Identify which cell holds the provided text, then report its [x, y] central coordinate. 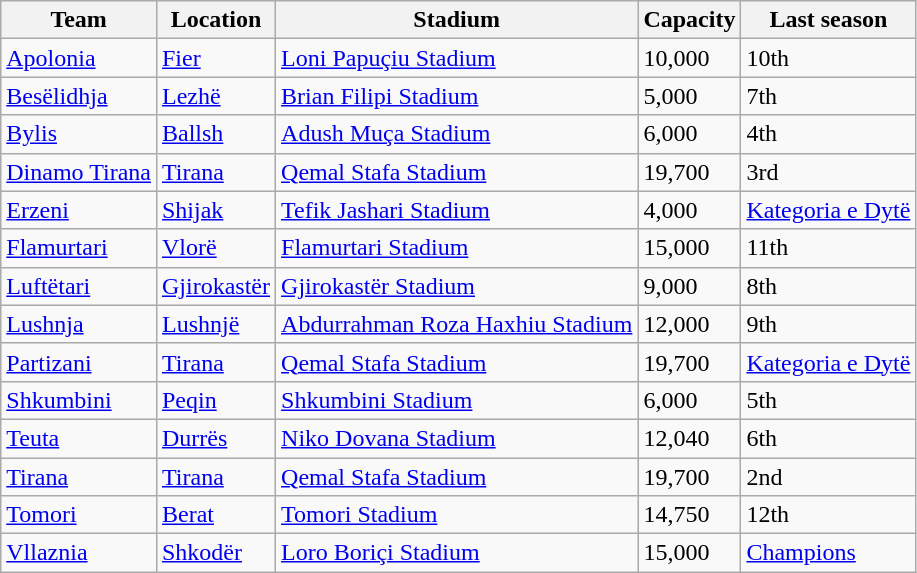
Bylis [79, 134]
Ballsh [216, 134]
9,000 [690, 286]
Location [216, 20]
Partizani [79, 362]
Capacity [690, 20]
11th [828, 248]
12,040 [690, 438]
Brian Filipi Stadium [457, 96]
Vlorë [216, 248]
Champions [828, 553]
12,000 [690, 324]
5th [828, 400]
10th [828, 58]
Team [79, 20]
Apolonia [79, 58]
Lushnja [79, 324]
4th [828, 134]
Shkodër [216, 553]
Flamurtari [79, 248]
Besëlidhja [79, 96]
8th [828, 286]
4,000 [690, 210]
9th [828, 324]
14,750 [690, 515]
Gjirokastër Stadium [457, 286]
Last season [828, 20]
Fier [216, 58]
Loni Papuçiu Stadium [457, 58]
Gjirokastër [216, 286]
2nd [828, 477]
Adush Muça Stadium [457, 134]
Shijak [216, 210]
Peqin [216, 400]
3rd [828, 172]
Niko Dovana Stadium [457, 438]
Erzeni [79, 210]
Shkumbini Stadium [457, 400]
Lushnjë [216, 324]
Stadium [457, 20]
Flamurtari Stadium [457, 248]
Vllaznia [79, 553]
Shkumbini [79, 400]
5,000 [690, 96]
Lezhë [216, 96]
12th [828, 515]
Durrës [216, 438]
Dinamo Tirana [79, 172]
Tomori Stadium [457, 515]
10,000 [690, 58]
7th [828, 96]
Luftëtari [79, 286]
Tefik Jashari Stadium [457, 210]
Tomori [79, 515]
Berat [216, 515]
Loro Boriçi Stadium [457, 553]
6th [828, 438]
Abdurrahman Roza Haxhiu Stadium [457, 324]
Teuta [79, 438]
